Return (X, Y) of the center of cell containing provided text 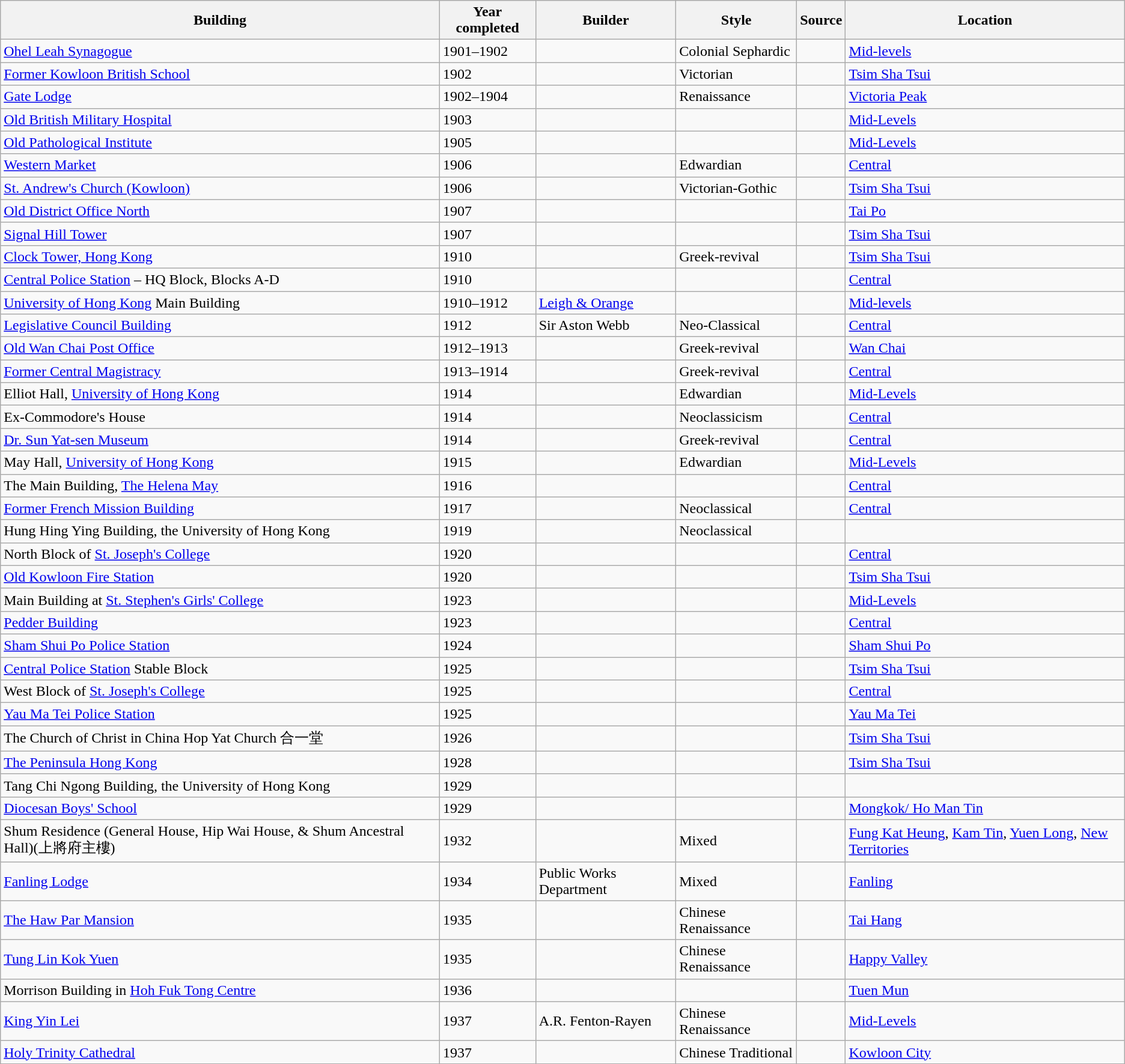
1913–1914 (487, 371)
The Main Building, The Helena May (220, 485)
Central Police Station Stable Block (220, 669)
1936 (487, 990)
1934 (487, 881)
1916 (487, 485)
Tang Chi Ngong Building, the University of Hong Kong (220, 785)
1924 (487, 645)
Old Kowloon Fire Station (220, 577)
Fanling (985, 881)
Leigh & Orange (606, 302)
Sham Shui Po (985, 645)
Colonial Sephardic (737, 51)
1910–1912 (487, 302)
Old Pathological Institute (220, 142)
Public Works Department (606, 881)
1902–1904 (487, 97)
Former French Mission Building (220, 508)
Former Central Magistracy (220, 371)
Kowloon City (985, 1052)
Morrison Building in Hoh Fuk Tong Centre (220, 990)
Old District Office North (220, 211)
1912 (487, 326)
King Yin Lei (220, 1021)
Sham Shui Po Police Station (220, 645)
Tung Lin Kok Yuen (220, 959)
Sir Aston Webb (606, 326)
North Block of St. Joseph's College (220, 554)
University of Hong Kong Main Building (220, 302)
Yau Ma Tei (985, 714)
Source (821, 20)
Holy Trinity Cathedral (220, 1052)
1912–1913 (487, 348)
Yau Ma Tei Police Station (220, 714)
Ex-Commodore's House (220, 417)
Clock Tower, Hong Kong (220, 257)
Elliot Hall, University of Hong Kong (220, 394)
1926 (487, 739)
The Haw Par Mansion (220, 920)
1902 (487, 74)
1919 (487, 531)
Year completed (487, 20)
Location (985, 20)
May Hall, University of Hong Kong (220, 463)
Neoclassicism (737, 417)
1915 (487, 463)
Fanling Lodge (220, 881)
Pedder Building (220, 622)
West Block of St. Joseph's College (220, 692)
1903 (487, 120)
Building (220, 20)
Builder (606, 20)
Tai Po (985, 211)
1905 (487, 142)
Western Market (220, 165)
Mongkok/ Ho Man Tin (985, 808)
St. Andrew's Church (Kowloon) (220, 188)
A.R. Fenton-Rayen (606, 1021)
Diocesan Boys' School (220, 808)
Neo-Classical (737, 326)
Renaissance (737, 97)
Victoria Peak (985, 97)
Hung Hing Ying Building, the University of Hong Kong (220, 531)
Victorian (737, 74)
Former Kowloon British School (220, 74)
Wan Chai (985, 348)
Ohel Leah Synagogue (220, 51)
Victorian-Gothic (737, 188)
1928 (487, 762)
The Peninsula Hong Kong (220, 762)
The Church of Christ in China Hop Yat Church 合一堂 (220, 739)
Chinese Traditional (737, 1052)
Old British Military Hospital (220, 120)
Tai Hang (985, 920)
Legislative Council Building (220, 326)
1901–1902 (487, 51)
Signal Hill Tower (220, 234)
Gate Lodge (220, 97)
Central Police Station – HQ Block, Blocks A-D (220, 279)
Old Wan Chai Post Office (220, 348)
Tuen Mun (985, 990)
Shum Residence (General House, Hip Wai House, & Shum Ancestral Hall)(上將府主樓) (220, 841)
Dr. Sun Yat-sen Museum (220, 440)
1917 (487, 508)
Happy Valley (985, 959)
Fung Kat Heung, Kam Tin, Yuen Long, New Territories (985, 841)
1932 (487, 841)
Style (737, 20)
Main Building at St. Stephen's Girls' College (220, 600)
